Scan for the cell matching the given text and deliver its (x, y) coordinate at center. 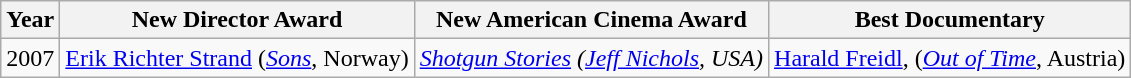
Harald Freidl, (Out of Time, Austria) (950, 58)
New American Cinema Award (591, 20)
Shotgun Stories (Jeff Nichols, USA) (591, 58)
Year (30, 20)
Best Documentary (950, 20)
Erik Richter Strand (Sons, Norway) (237, 58)
2007 (30, 58)
New Director Award (237, 20)
